Find where the given text appears and provide that cell's center as (x, y) coordinate. 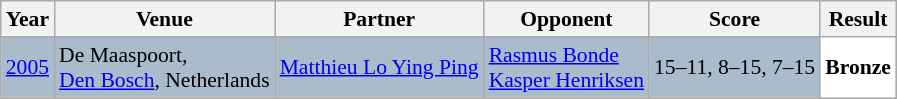
Matthieu Lo Ying Ping (380, 68)
Opponent (566, 19)
Result (858, 19)
15–11, 8–15, 7–15 (734, 68)
Score (734, 19)
Rasmus Bonde Kasper Henriksen (566, 68)
Year (28, 19)
2005 (28, 68)
De Maaspoort,Den Bosch, Netherlands (164, 68)
Bronze (858, 68)
Venue (164, 19)
Partner (380, 19)
